Capture the cell that displays the provided text and extract its [x, y] central coordinate. 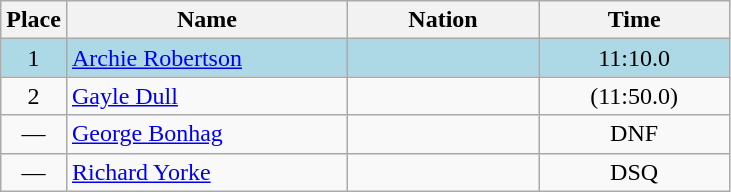
Place [34, 20]
Archie Robertson [206, 58]
George Bonhag [206, 134]
Time [634, 20]
1 [34, 58]
11:10.0 [634, 58]
Name [206, 20]
DNF [634, 134]
Gayle Dull [206, 96]
(11:50.0) [634, 96]
Nation [444, 20]
2 [34, 96]
DSQ [634, 172]
Richard Yorke [206, 172]
